Output the (x, y) coordinate of the center of the cell containing the given text.  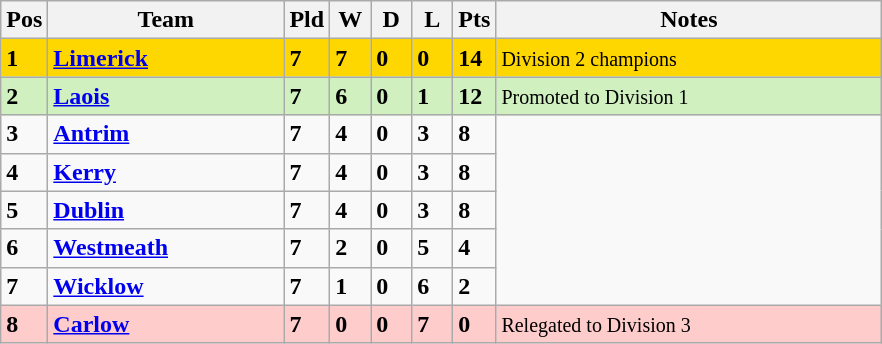
Limerick (166, 58)
Antrim (166, 134)
Westmeath (166, 248)
Pld (307, 20)
Division 2 champions (689, 58)
Pos (24, 20)
14 (474, 58)
Carlow (166, 324)
D (392, 20)
Kerry (166, 172)
W (350, 20)
Wicklow (166, 286)
Relegated to Division 3 (689, 324)
12 (474, 96)
Promoted to Division 1 (689, 96)
Notes (689, 20)
L (432, 20)
Laois (166, 96)
Pts (474, 20)
Dublin (166, 210)
Team (166, 20)
